For the text-containing cell, return its midpoint in (X, Y) coordinate format. 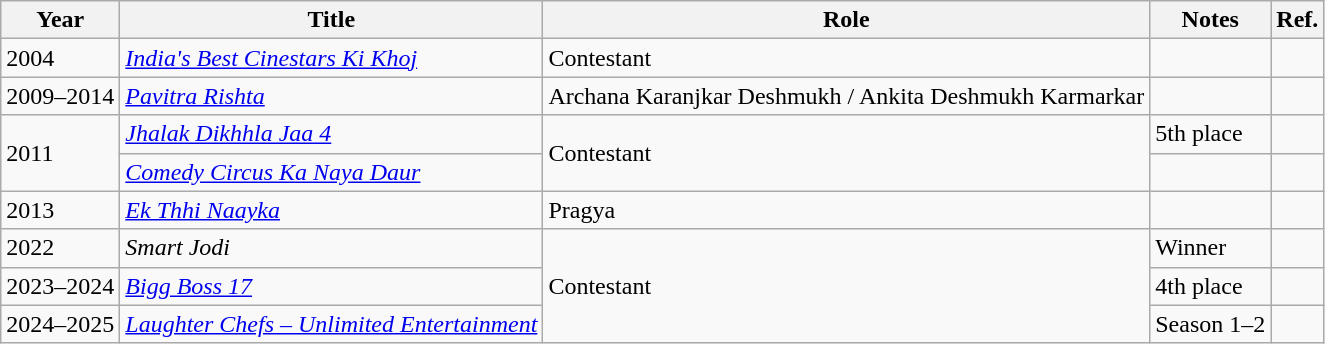
Notes (1210, 20)
Bigg Boss 17 (332, 286)
Jhalak Dikhhla Jaa 4 (332, 134)
Ek Thhi Naayka (332, 210)
5th place (1210, 134)
Laughter Chefs – Unlimited Entertainment (332, 324)
4th place (1210, 286)
2011 (60, 153)
Comedy Circus Ka Naya Daur (332, 172)
Title (332, 20)
India's Best Cinestars Ki Khoj (332, 58)
2013 (60, 210)
2023–2024 (60, 286)
Role (846, 20)
2022 (60, 248)
2004 (60, 58)
Year (60, 20)
Season 1–2 (1210, 324)
2024–2025 (60, 324)
Pragya (846, 210)
2009–2014 (60, 96)
Winner (1210, 248)
Archana Karanjkar Deshmukh / Ankita Deshmukh Karmarkar (846, 96)
Smart Jodi (332, 248)
Ref. (1298, 20)
Pavitra Rishta (332, 96)
